Capture the cell that displays the provided text and extract its (X, Y) central coordinate. 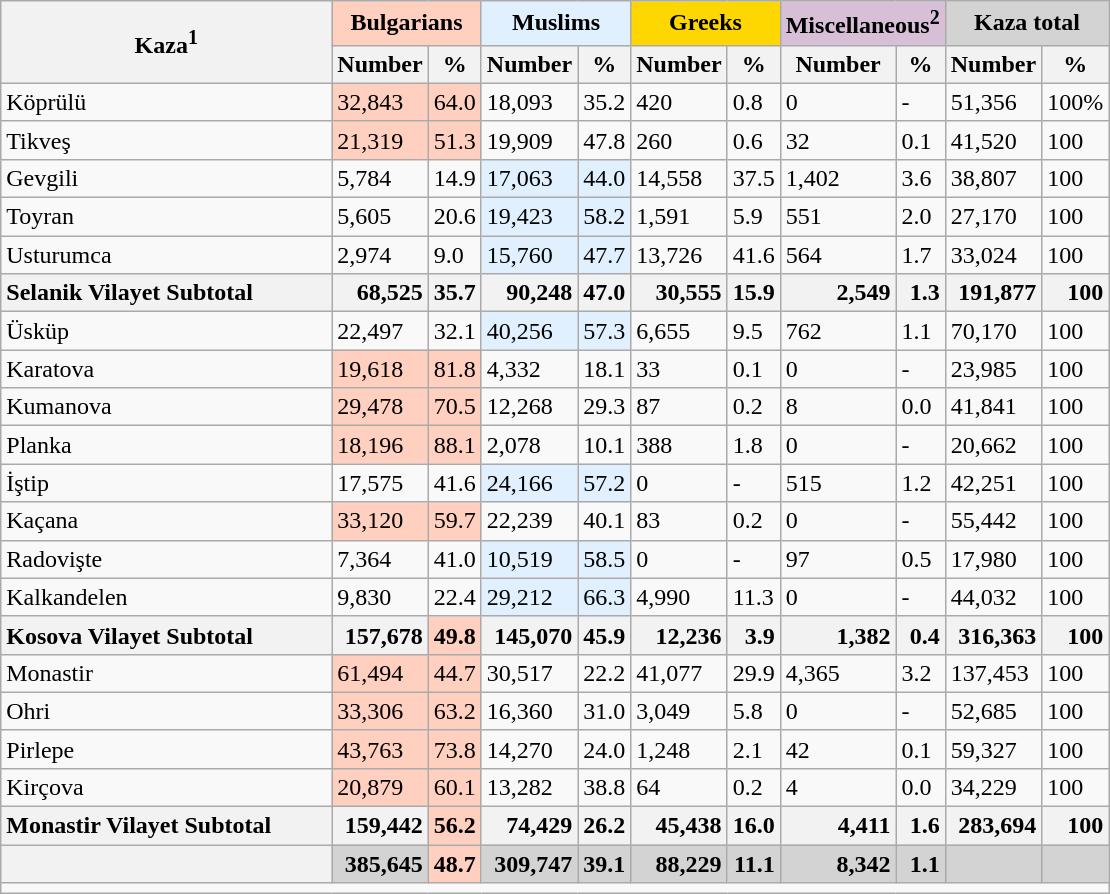
13,726 (679, 255)
33,024 (993, 255)
64 (679, 787)
Radovişte (166, 559)
18,196 (380, 445)
23,985 (993, 369)
Miscellaneous2 (862, 24)
Usturumca (166, 255)
Kumanova (166, 407)
47.7 (604, 255)
33 (679, 369)
Kaza total (1026, 24)
27,170 (993, 217)
157,678 (380, 635)
32,843 (380, 102)
Bulgarians (406, 24)
137,453 (993, 673)
51.3 (454, 140)
Greeks (706, 24)
24,166 (529, 483)
15,760 (529, 255)
2,549 (838, 293)
58.2 (604, 217)
30,555 (679, 293)
18.1 (604, 369)
564 (838, 255)
32 (838, 140)
5.8 (754, 711)
38,807 (993, 178)
Kalkandelen (166, 597)
87 (679, 407)
Monastir Vilayet Subtotal (166, 826)
19,909 (529, 140)
42 (838, 749)
9.0 (454, 255)
388 (679, 445)
20,662 (993, 445)
45.9 (604, 635)
17,063 (529, 178)
4,411 (838, 826)
57.3 (604, 331)
49.8 (454, 635)
29,478 (380, 407)
0.6 (754, 140)
7,364 (380, 559)
68,525 (380, 293)
22.4 (454, 597)
38.8 (604, 787)
44.0 (604, 178)
88.1 (454, 445)
2,974 (380, 255)
44.7 (454, 673)
Tikveş (166, 140)
73.8 (454, 749)
9,830 (380, 597)
37.5 (754, 178)
22.2 (604, 673)
26.2 (604, 826)
1,248 (679, 749)
159,442 (380, 826)
16,360 (529, 711)
15.9 (754, 293)
762 (838, 331)
41,077 (679, 673)
97 (838, 559)
17,575 (380, 483)
12,236 (679, 635)
5,784 (380, 178)
60.1 (454, 787)
20,879 (380, 787)
4 (838, 787)
3.9 (754, 635)
47.0 (604, 293)
Muslims (556, 24)
31.0 (604, 711)
14.9 (454, 178)
100% (1076, 102)
16.0 (754, 826)
13,282 (529, 787)
145,070 (529, 635)
59.7 (454, 521)
83 (679, 521)
385,645 (380, 864)
33,120 (380, 521)
Kirçova (166, 787)
9.5 (754, 331)
33,306 (380, 711)
58.5 (604, 559)
0.4 (920, 635)
64.0 (454, 102)
2.0 (920, 217)
1,591 (679, 217)
61,494 (380, 673)
30,517 (529, 673)
41.0 (454, 559)
3,049 (679, 711)
515 (838, 483)
70,170 (993, 331)
19,618 (380, 369)
Monastir (166, 673)
17,980 (993, 559)
Üsküp (166, 331)
3.6 (920, 178)
22,239 (529, 521)
5.9 (754, 217)
8,342 (838, 864)
81.8 (454, 369)
11.1 (754, 864)
32.1 (454, 331)
51,356 (993, 102)
63.2 (454, 711)
70.5 (454, 407)
29.3 (604, 407)
59,327 (993, 749)
Kaçana (166, 521)
1,382 (838, 635)
Ohri (166, 711)
29,212 (529, 597)
11.3 (754, 597)
Selanik Vilayet Subtotal (166, 293)
8 (838, 407)
1.2 (920, 483)
551 (838, 217)
4,332 (529, 369)
0.8 (754, 102)
191,877 (993, 293)
Planka (166, 445)
14,558 (679, 178)
Toyran (166, 217)
66.3 (604, 597)
42,251 (993, 483)
1.8 (754, 445)
47.8 (604, 140)
57.2 (604, 483)
21,319 (380, 140)
10,519 (529, 559)
Gevgili (166, 178)
2,078 (529, 445)
19,423 (529, 217)
420 (679, 102)
10.1 (604, 445)
55,442 (993, 521)
Kosova Vilayet Subtotal (166, 635)
1.3 (920, 293)
20.6 (454, 217)
260 (679, 140)
2.1 (754, 749)
0.5 (920, 559)
40,256 (529, 331)
6,655 (679, 331)
İştip (166, 483)
5,605 (380, 217)
3.2 (920, 673)
1,402 (838, 178)
35.2 (604, 102)
41,520 (993, 140)
39.1 (604, 864)
40.1 (604, 521)
24.0 (604, 749)
4,990 (679, 597)
35.7 (454, 293)
1.6 (920, 826)
18,093 (529, 102)
43,763 (380, 749)
Pirlepe (166, 749)
309,747 (529, 864)
14,270 (529, 749)
12,268 (529, 407)
Köprülü (166, 102)
29.9 (754, 673)
90,248 (529, 293)
52,685 (993, 711)
1.7 (920, 255)
48.7 (454, 864)
Karatova (166, 369)
44,032 (993, 597)
34,229 (993, 787)
Kaza1 (166, 42)
316,363 (993, 635)
4,365 (838, 673)
74,429 (529, 826)
283,694 (993, 826)
45,438 (679, 826)
22,497 (380, 331)
41,841 (993, 407)
88,229 (679, 864)
56.2 (454, 826)
